Pinpoint the cell where the given text exists, returning its [X, Y] midpoint coordinate. 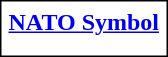
NATO Symbol [84, 22]
